Pinpoint the cell where the given text exists, returning its (X, Y) midpoint coordinate. 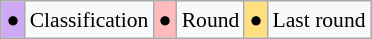
Last round (320, 20)
Classification (90, 20)
Round (211, 20)
